Return the (X, Y) coordinate for the center point of the cell that contains the specified text.  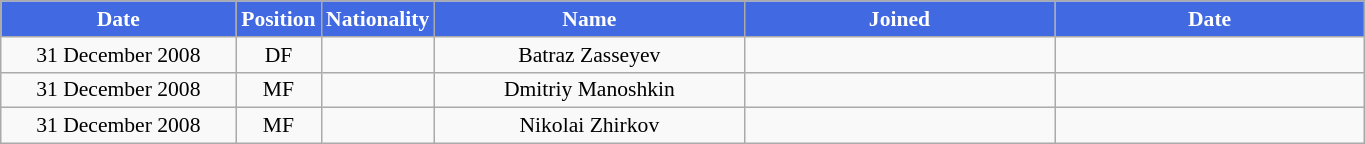
Name (589, 19)
DF (278, 55)
Position (278, 19)
Nationality (378, 19)
Batraz Zasseyev (589, 55)
Nikolai Zhirkov (589, 126)
Dmitriy Manoshkin (589, 90)
Joined (899, 19)
